Scan for the cell matching the given text and deliver its (x, y) coordinate at center. 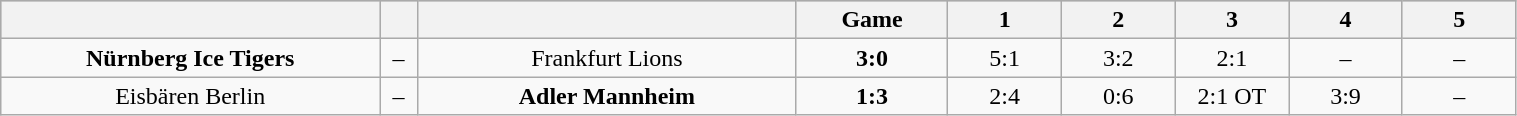
Adler Mannheim (606, 96)
2 (1118, 20)
3 (1232, 20)
1 (1005, 20)
2:1 OT (1232, 96)
Game (872, 20)
2:4 (1005, 96)
5:1 (1005, 58)
Frankfurt Lions (606, 58)
5 (1459, 20)
Eisbären Berlin (190, 96)
3:2 (1118, 58)
1:3 (872, 96)
2:1 (1232, 58)
0:6 (1118, 96)
3:0 (872, 58)
4 (1346, 20)
3:9 (1346, 96)
Nürnberg Ice Tigers (190, 58)
